Identify which cell holds the provided text, then report its (X, Y) central coordinate. 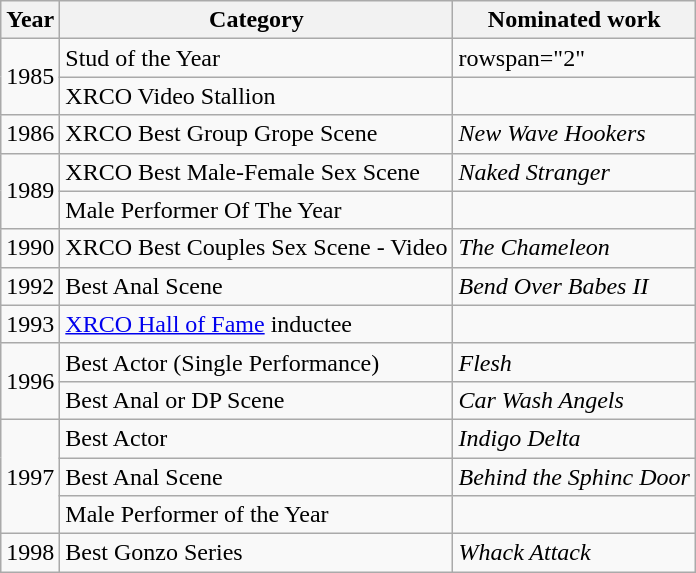
1985 (30, 77)
Best Actor (256, 438)
1990 (30, 248)
Nominated work (574, 20)
rowspan="2" (574, 58)
XRCO Best Male-Female Sex Scene (256, 172)
Indigo Delta (574, 438)
XRCO Video Stallion (256, 96)
Whack Attack (574, 553)
1998 (30, 553)
Best Anal or DP Scene (256, 400)
Male Performer of the Year (256, 515)
Behind the Sphinc Door (574, 477)
1992 (30, 286)
Best Actor (Single Performance) (256, 362)
1986 (30, 134)
1993 (30, 324)
XRCO Hall of Fame inductee (256, 324)
1997 (30, 476)
Stud of the Year (256, 58)
Male Performer Of The Year (256, 210)
1996 (30, 381)
Bend Over Babes II (574, 286)
XRCO Best Couples Sex Scene - Video (256, 248)
New Wave Hookers (574, 134)
Best Gonzo Series (256, 553)
Year (30, 20)
Flesh (574, 362)
Category (256, 20)
1989 (30, 191)
Car Wash Angels (574, 400)
Naked Stranger (574, 172)
The Chameleon (574, 248)
XRCO Best Group Grope Scene (256, 134)
